From the cell containing the given text, extract its center point as [x, y] coordinate. 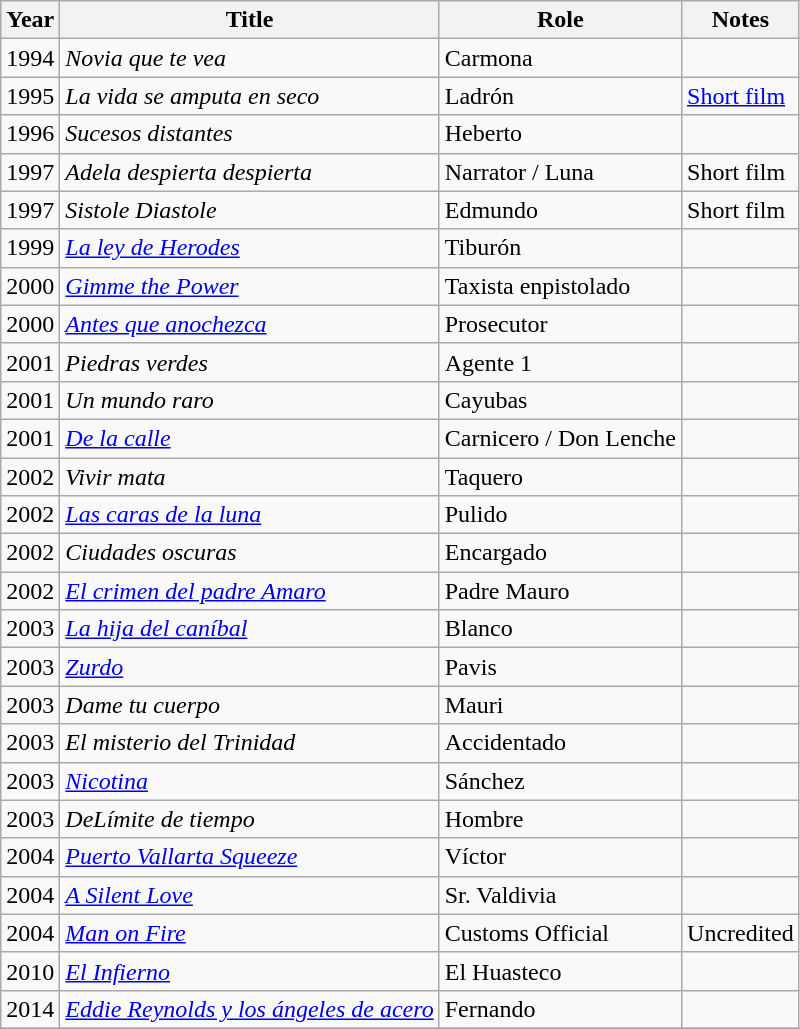
La vida se amputa en seco [250, 96]
Year [30, 20]
Antes que anochezca [250, 324]
Novia que te vea [250, 58]
Cayubas [560, 400]
Blanco [560, 629]
Sistole Diastole [250, 210]
1999 [30, 248]
Ciudades oscuras [250, 553]
Ladrón [560, 96]
Padre Mauro [560, 591]
Hombre [560, 819]
Encargado [560, 553]
La hija del caníbal [250, 629]
Title [250, 20]
Carmona [560, 58]
Heberto [560, 134]
Pavis [560, 667]
Role [560, 20]
1994 [30, 58]
Accidentado [560, 743]
Las caras de la luna [250, 515]
El Huasteco [560, 971]
Puerto Vallarta Squeeze [250, 857]
De la calle [250, 438]
Nicotina [250, 781]
1995 [30, 96]
Víctor [560, 857]
El Infierno [250, 971]
Gimme the Power [250, 286]
Un mundo raro [250, 400]
Sánchez [560, 781]
Man on Fire [250, 933]
Uncredited [741, 933]
Sr. Valdivia [560, 895]
Dame tu cuerpo [250, 705]
Notes [741, 20]
Taquero [560, 477]
A Silent Love [250, 895]
El misterio del Trinidad [250, 743]
Carnicero / Don Lenche [560, 438]
Tiburón [560, 248]
1996 [30, 134]
El crimen del padre Amaro [250, 591]
Prosecutor [560, 324]
Edmundo [560, 210]
Adela despierta despierta [250, 172]
Fernando [560, 1009]
Pulido [560, 515]
2010 [30, 971]
La ley de Herodes [250, 248]
Agente 1 [560, 362]
Eddie Reynolds y los ángeles de acero [250, 1009]
Narrator / Luna [560, 172]
Customs Official [560, 933]
Sucesos distantes [250, 134]
Vivir mata [250, 477]
DeLímite de tiempo [250, 819]
Mauri [560, 705]
Piedras verdes [250, 362]
2014 [30, 1009]
Zurdo [250, 667]
Taxista enpistolado [560, 286]
